Determine the (X, Y) coordinate at the center of the cell enclosing the given text.  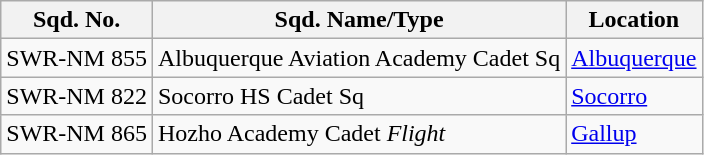
Socorro (634, 96)
Albuquerque (634, 58)
Albuquerque Aviation Academy Cadet Sq (358, 58)
Hozho Academy Cadet Flight (358, 134)
SWR-NM 865 (77, 134)
SWR-NM 855 (77, 58)
SWR-NM 822 (77, 96)
Socorro HS Cadet Sq (358, 96)
Sqd. No. (77, 20)
Location (634, 20)
Gallup (634, 134)
Sqd. Name/Type (358, 20)
